Determine the [x, y] coordinate at the center of the cell enclosing the given text.  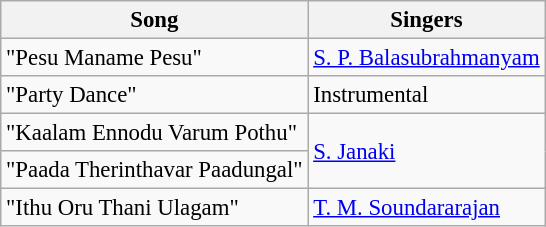
Instrumental [426, 95]
Singers [426, 20]
S. P. Balasubrahmanyam [426, 58]
"Paada Therinthavar Paadungal" [154, 170]
"Party Dance" [154, 95]
Song [154, 20]
"Pesu Maname Pesu" [154, 58]
"Kaalam Ennodu Varum Pothu" [154, 133]
S. Janaki [426, 152]
T. M. Soundararajan [426, 208]
"Ithu Oru Thani Ulagam" [154, 208]
